Search for the cell housing the specified text and yield its (x, y) center coordinate. 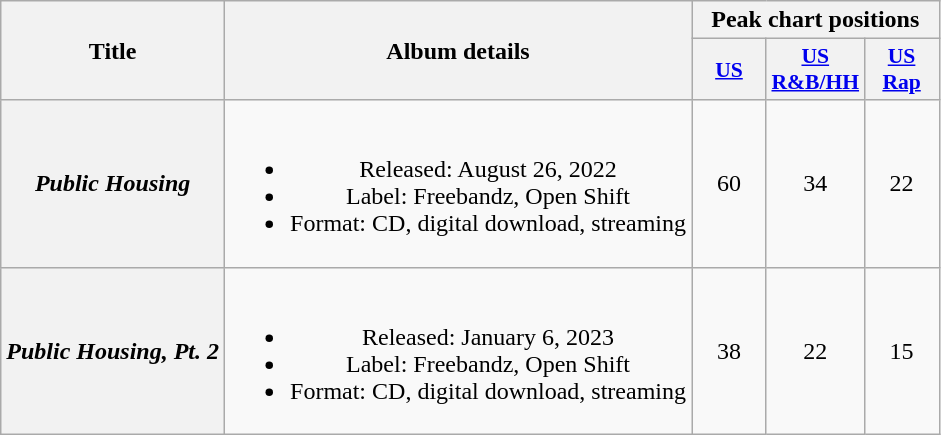
US (730, 70)
34 (815, 184)
60 (730, 184)
Peak chart positions (816, 20)
Album details (458, 50)
Released: January 6, 2023Label: Freebandz, Open ShiftFormat: CD, digital download, streaming (458, 350)
US Rap (902, 70)
Public Housing, Pt. 2 (113, 350)
38 (730, 350)
Title (113, 50)
Released: August 26, 2022Label: Freebandz, Open ShiftFormat: CD, digital download, streaming (458, 184)
15 (902, 350)
Public Housing (113, 184)
USR&B/HH (815, 70)
